From the cell containing the given text, extract its center point as [x, y] coordinate. 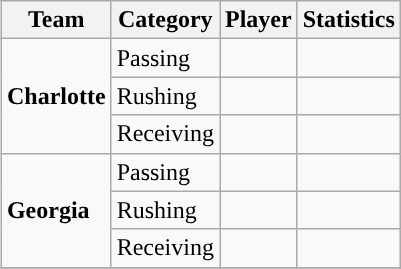
Team [56, 20]
Charlotte [56, 96]
Category [165, 20]
Statistics [348, 20]
Player [259, 20]
Georgia [56, 210]
